Return the [x, y] coordinate for the center point of the cell that contains the specified text.  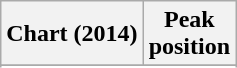
Peakposition [189, 34]
Chart (2014) [72, 34]
